Scan for the cell matching the given text and deliver its [x, y] coordinate at center. 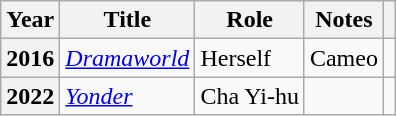
2016 [30, 58]
Cameo [344, 58]
Yonder [128, 96]
Title [128, 20]
Herself [250, 58]
Role [250, 20]
Year [30, 20]
2022 [30, 96]
Dramaworld [128, 58]
Notes [344, 20]
Cha Yi-hu [250, 96]
